Locate the cell with the specified text and output its [x, y] center coordinate. 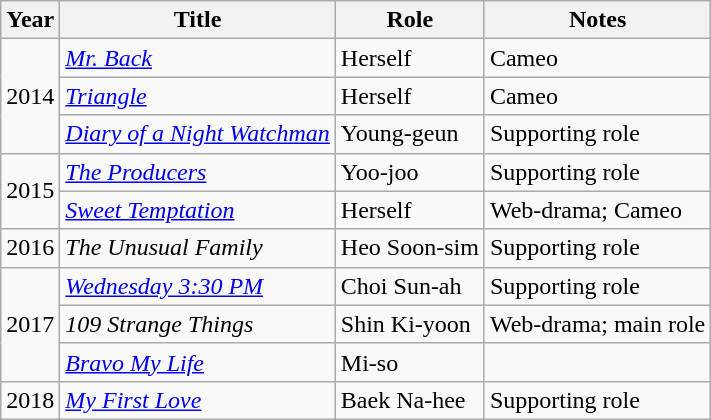
Role [410, 20]
Yoo-joo [410, 172]
Triangle [198, 96]
Bravo My Life [198, 362]
Shin Ki-yoon [410, 324]
Mr. Back [198, 58]
2018 [30, 400]
Mi-so [410, 362]
Web-drama; Cameo [597, 210]
Baek Na-hee [410, 400]
Heo Soon-sim [410, 248]
109 Strange Things [198, 324]
2016 [30, 248]
2015 [30, 191]
Choi Sun-ah [410, 286]
2017 [30, 324]
The Unusual Family [198, 248]
The Producers [198, 172]
Notes [597, 20]
Title [198, 20]
Young-geun [410, 134]
Year [30, 20]
2014 [30, 96]
Diary of a Night Watchman [198, 134]
Sweet Temptation [198, 210]
Wednesday 3:30 PM [198, 286]
Web-drama; main role [597, 324]
My First Love [198, 400]
